Find where the given text appears and provide that cell's center as [X, Y] coordinate. 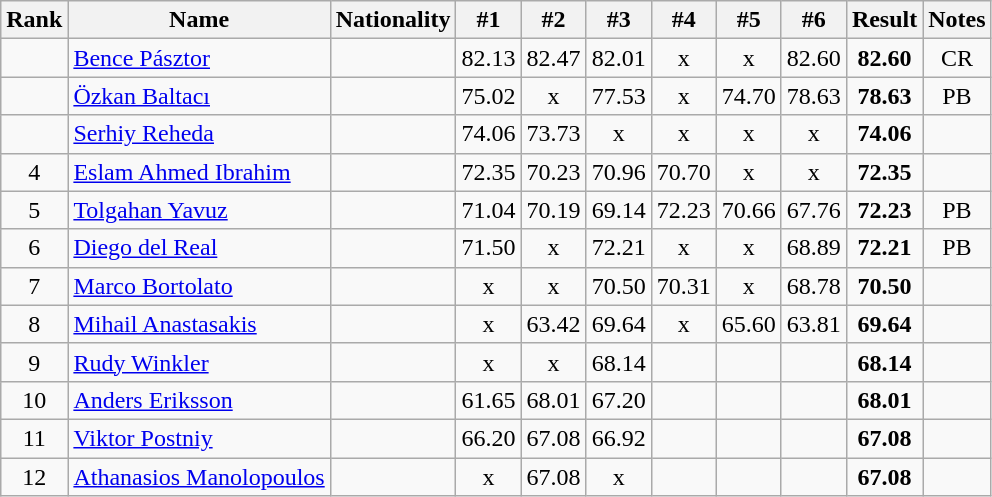
71.04 [488, 210]
#5 [748, 20]
Notes [957, 20]
77.53 [618, 96]
67.20 [618, 400]
#4 [684, 20]
65.60 [748, 324]
63.42 [554, 324]
68.78 [814, 286]
Eslam Ahmed Ibrahim [199, 172]
5 [34, 210]
70.19 [554, 210]
8 [34, 324]
70.23 [554, 172]
Özkan Baltacı [199, 96]
#2 [554, 20]
#3 [618, 20]
Anders Eriksson [199, 400]
Nationality [393, 20]
9 [34, 362]
4 [34, 172]
67.76 [814, 210]
63.81 [814, 324]
7 [34, 286]
75.02 [488, 96]
70.31 [684, 286]
6 [34, 248]
Athanasios Manolopoulos [199, 477]
70.66 [748, 210]
CR [957, 58]
10 [34, 400]
69.14 [618, 210]
#1 [488, 20]
Viktor Postniy [199, 438]
61.65 [488, 400]
Rank [34, 20]
74.70 [748, 96]
66.20 [488, 438]
71.50 [488, 248]
Marco Bortolato [199, 286]
82.01 [618, 58]
73.73 [554, 134]
11 [34, 438]
82.47 [554, 58]
66.92 [618, 438]
#6 [814, 20]
Bence Pásztor [199, 58]
12 [34, 477]
Tolgahan Yavuz [199, 210]
Mihail Anastasakis [199, 324]
Name [199, 20]
70.70 [684, 172]
Serhiy Reheda [199, 134]
Result [884, 20]
Rudy Winkler [199, 362]
70.96 [618, 172]
82.13 [488, 58]
68.89 [814, 248]
Diego del Real [199, 248]
